Determine the (X, Y) coordinate at the center of the cell enclosing the given text.  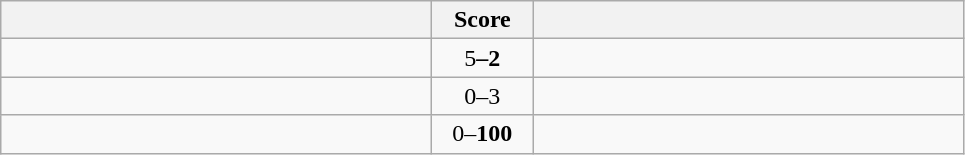
0–3 (482, 96)
5–2 (482, 58)
Score (482, 20)
0–100 (482, 134)
